Capture the cell that displays the provided text and extract its [x, y] central coordinate. 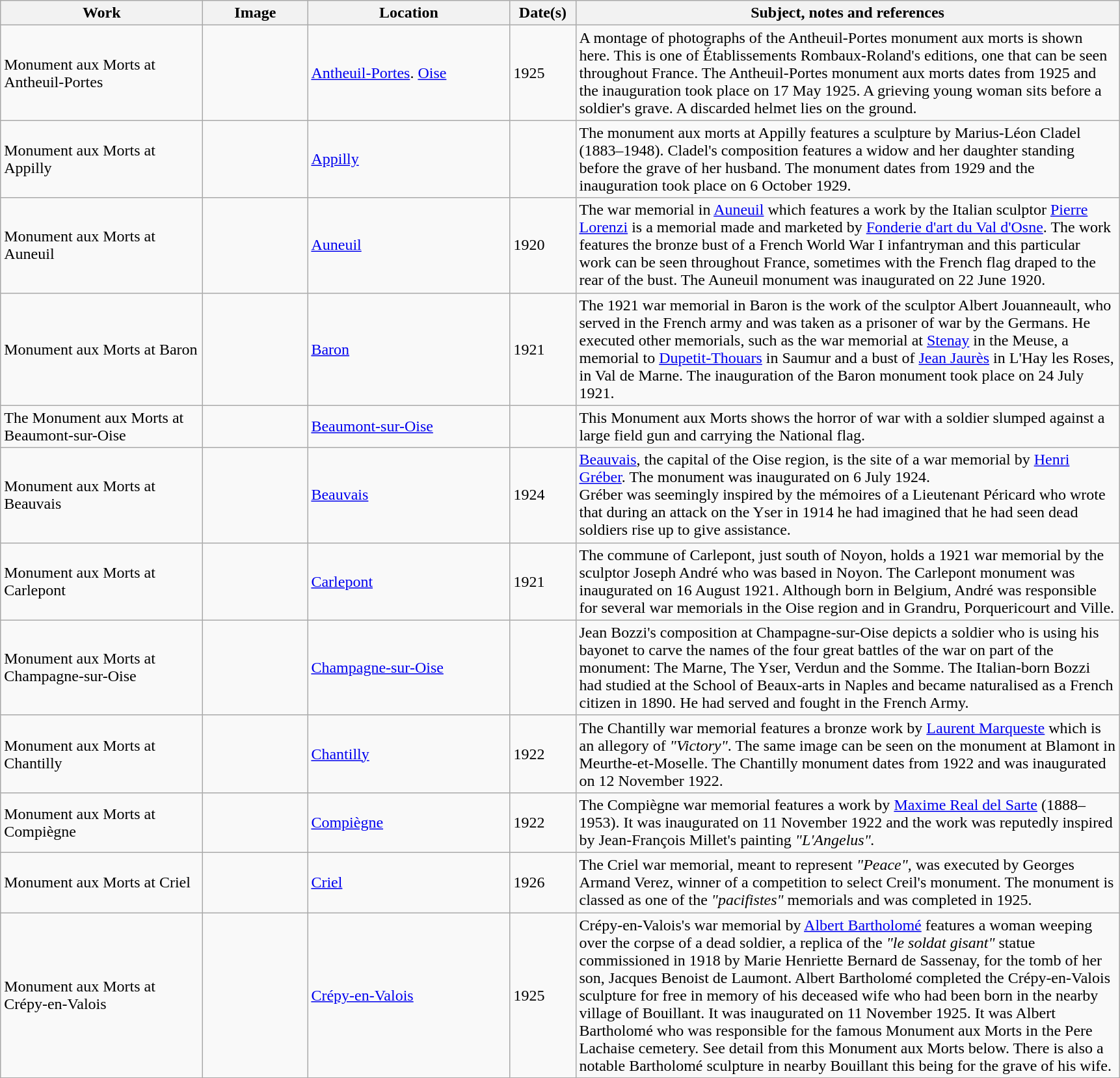
Beaumont-sur-Oise [408, 427]
Subject, notes and references [847, 13]
Date(s) [542, 13]
Champagne-sur-Oise [408, 667]
Monument aux Morts at Antheuil-Portes [101, 73]
Monument aux Morts at Crépy-en-Valois [101, 995]
Crépy-en-Valois [408, 995]
This Monument aux Morts shows the horror of war with a soldier slumped against a large field gun and carrying the National flag. [847, 427]
Monument aux Morts at Champagne-sur-Oise [101, 667]
Monument aux Morts at Beauvais [101, 495]
1924 [542, 495]
Auneuil [408, 245]
Beauvais [408, 495]
Criel [408, 882]
Appilly [408, 159]
Monument aux Morts at Appilly [101, 159]
Monument aux Morts at Criel [101, 882]
Monument aux Morts at Chantilly [101, 753]
1920 [542, 245]
Compiègne [408, 822]
Work [101, 13]
The Monument aux Morts at Beaumont-sur-Oise [101, 427]
Baron [408, 349]
Monument aux Morts at Carlepont [101, 582]
Monument aux Morts at Auneuil [101, 245]
Image [255, 13]
Location [408, 13]
Chantilly [408, 753]
Monument aux Morts at Compiègne [101, 822]
Carlepont [408, 582]
Antheuil-Portes. Oise [408, 73]
1926 [542, 882]
Monument aux Morts at Baron [101, 349]
